Provide the (x, y) coordinate of the cell's center where the given text is located.  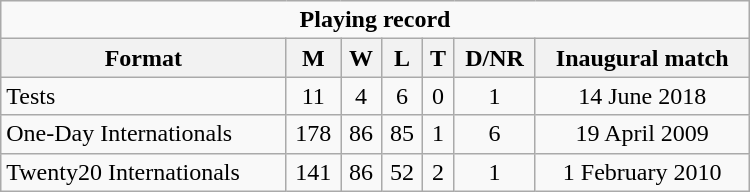
141 (314, 172)
4 (362, 96)
19 April 2009 (642, 134)
One-Day Internationals (144, 134)
85 (402, 134)
2 (438, 172)
0 (438, 96)
Format (144, 58)
Twenty20 Internationals (144, 172)
D/NR (494, 58)
11 (314, 96)
M (314, 58)
T (438, 58)
Playing record (375, 20)
Tests (144, 96)
52 (402, 172)
14 June 2018 (642, 96)
W (362, 58)
L (402, 58)
1 February 2010 (642, 172)
178 (314, 134)
Inaugural match (642, 58)
